For the text-containing cell, return its midpoint in (X, Y) coordinate format. 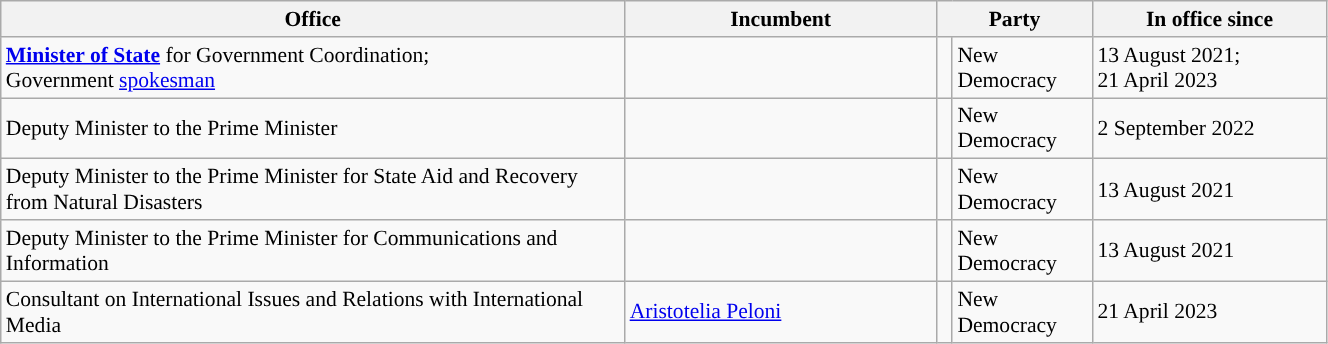
Deputy Minister to the Prime Minister for Communications and Information (313, 250)
Consultant on International Issues and Relations with International Media (313, 312)
Office (313, 19)
Deputy Minister to the Prime Minister (313, 128)
Party (1015, 19)
Aristotelia Peloni (781, 312)
Deputy Minister to the Prime Minister for State Aid and Recovery from Natural Disasters (313, 190)
In office since (1209, 19)
21 April 2023 (1209, 312)
Incumbent (781, 19)
13 August 2021;21 April 2023 (1209, 68)
2 September 2022 (1209, 128)
Minister of State for Government Coordination;Government spokesman (313, 68)
